Determine the (X, Y) coordinate at the center of the cell enclosing the given text.  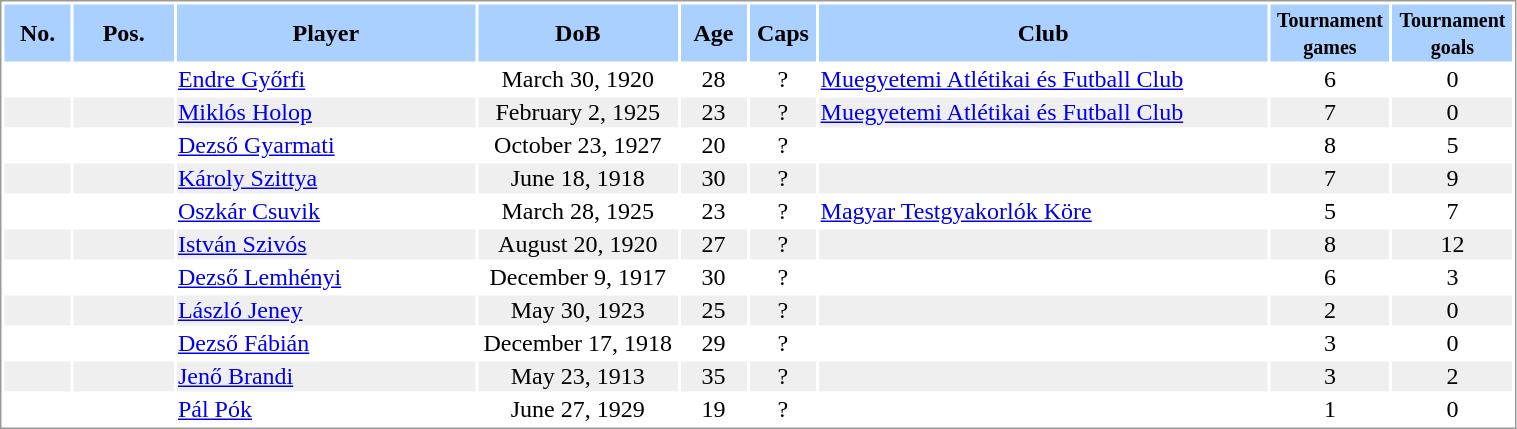
29 (713, 343)
20 (713, 145)
Tournamentgames (1330, 32)
Player (326, 32)
March 30, 1920 (578, 79)
25 (713, 311)
Pos. (124, 32)
Oszkár Csuvik (326, 211)
Age (713, 32)
28 (713, 79)
Pál Pók (326, 409)
19 (713, 409)
October 23, 1927 (578, 145)
Károly Szittya (326, 179)
June 27, 1929 (578, 409)
27 (713, 245)
Jenő Brandi (326, 377)
December 9, 1917 (578, 277)
Tournamentgoals (1453, 32)
Dezső Fábián (326, 343)
May 23, 1913 (578, 377)
No. (37, 32)
Dezső Gyarmati (326, 145)
35 (713, 377)
June 18, 1918 (578, 179)
August 20, 1920 (578, 245)
May 30, 1923 (578, 311)
DoB (578, 32)
March 28, 1925 (578, 211)
Endre Győrfi (326, 79)
István Szivós (326, 245)
Miklós Holop (326, 113)
February 2, 1925 (578, 113)
Club (1043, 32)
December 17, 1918 (578, 343)
Caps (783, 32)
László Jeney (326, 311)
12 (1453, 245)
Magyar Testgyakorlók Köre (1043, 211)
1 (1330, 409)
9 (1453, 179)
Dezső Lemhényi (326, 277)
